Pinpoint the cell where the given text exists, returning its (x, y) midpoint coordinate. 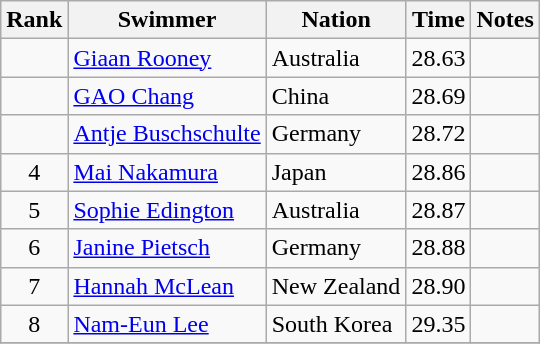
28.63 (438, 58)
China (336, 96)
28.69 (438, 96)
28.72 (438, 134)
Mai Nakamura (167, 172)
7 (34, 286)
GAO Chang (167, 96)
Japan (336, 172)
28.88 (438, 248)
Notes (505, 20)
New Zealand (336, 286)
5 (34, 210)
South Korea (336, 324)
Nation (336, 20)
28.86 (438, 172)
29.35 (438, 324)
Rank (34, 20)
8 (34, 324)
Antje Buschschulte (167, 134)
Sophie Edington (167, 210)
Janine Pietsch (167, 248)
Hannah McLean (167, 286)
Nam-Eun Lee (167, 324)
6 (34, 248)
Time (438, 20)
28.87 (438, 210)
Giaan Rooney (167, 58)
28.90 (438, 286)
Swimmer (167, 20)
4 (34, 172)
